Output the (X, Y) coordinate of the center of the cell containing the given text.  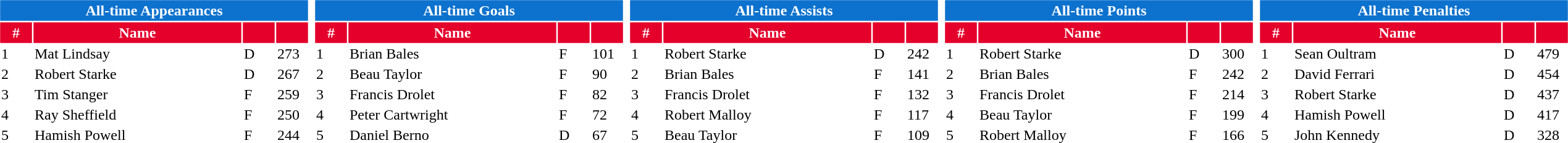
273 (293, 54)
Robert Malloy (767, 115)
417 (1553, 115)
All-time Points (1099, 10)
132 (923, 94)
82 (608, 94)
All-time Goals (469, 10)
117 (923, 115)
Hamish Powell (1397, 115)
437 (1553, 94)
199 (1238, 115)
All-time Appearances (154, 10)
479 (1553, 54)
72 (608, 115)
Ray Sheffield (137, 115)
Tim Stanger (137, 94)
All-time Assists (784, 10)
454 (1553, 75)
Peter Cartwright (452, 115)
300 (1238, 54)
All-time Penalties (1414, 10)
267 (293, 75)
Sean Oultram (1397, 54)
141 (923, 75)
90 (608, 75)
259 (293, 94)
214 (1238, 94)
250 (293, 115)
David Ferrari (1397, 75)
Mat Lindsay (137, 54)
101 (608, 54)
